Scan for the cell matching the given text and deliver its [x, y] coordinate at center. 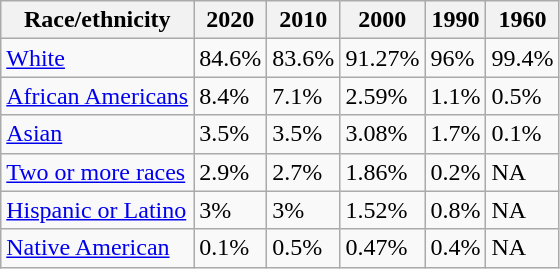
Hispanic or Latino [98, 210]
8.4% [230, 96]
2.9% [230, 172]
2.7% [304, 172]
0.8% [456, 210]
7.1% [304, 96]
1.1% [456, 96]
Two or more races [98, 172]
83.6% [304, 58]
Asian [98, 134]
1960 [522, 20]
99.4% [522, 58]
1.7% [456, 134]
2000 [382, 20]
African Americans [98, 96]
1990 [456, 20]
0.2% [456, 172]
White [98, 58]
2020 [230, 20]
2.59% [382, 96]
2010 [304, 20]
Native American [98, 248]
0.4% [456, 248]
84.6% [230, 58]
1.86% [382, 172]
Race/ethnicity [98, 20]
91.27% [382, 58]
96% [456, 58]
3.08% [382, 134]
0.47% [382, 248]
1.52% [382, 210]
